Identify which cell holds the provided text, then report its (X, Y) central coordinate. 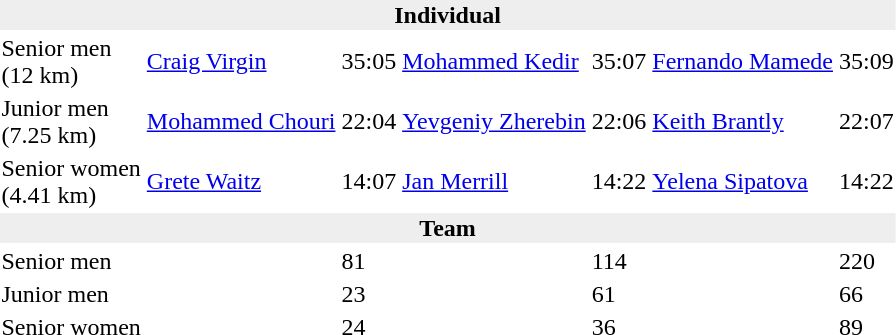
Yevgeniy Zherebin (494, 122)
Individual (448, 15)
Senior men(12 km) (71, 62)
Junior men(7.25 km) (71, 122)
61 (619, 294)
35:05 (369, 62)
66 (866, 294)
Team (448, 228)
Senior men (71, 261)
Grete Waitz (241, 182)
220 (866, 261)
Mohammed Chouri (241, 122)
Jan Merrill (494, 182)
Mohammed Kedir (494, 62)
81 (369, 261)
Senior women(4.41 km) (71, 182)
14:07 (369, 182)
22:07 (866, 122)
Yelena Sipatova (743, 182)
Craig Virgin (241, 62)
23 (369, 294)
114 (619, 261)
Fernando Mamede (743, 62)
22:06 (619, 122)
22:04 (369, 122)
Keith Brantly (743, 122)
35:07 (619, 62)
35:09 (866, 62)
Junior men (71, 294)
